For the text-containing cell, return its midpoint in [X, Y] coordinate format. 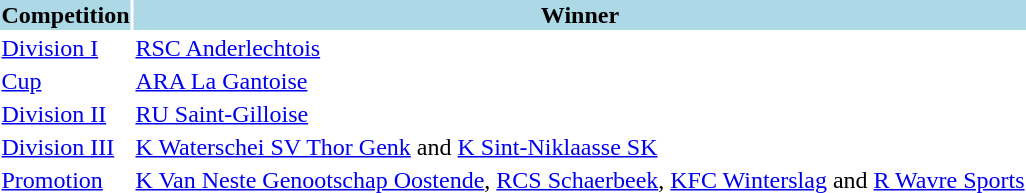
Cup [66, 81]
ARA La Gantoise [580, 81]
Division I [66, 48]
Winner [580, 15]
Division III [66, 147]
K Waterschei SV Thor Genk and K Sint-Niklaasse SK [580, 147]
RU Saint-Gilloise [580, 114]
Division II [66, 114]
Competition [66, 15]
RSC Anderlechtois [580, 48]
